Search for the cell housing the specified text and yield its (X, Y) center coordinate. 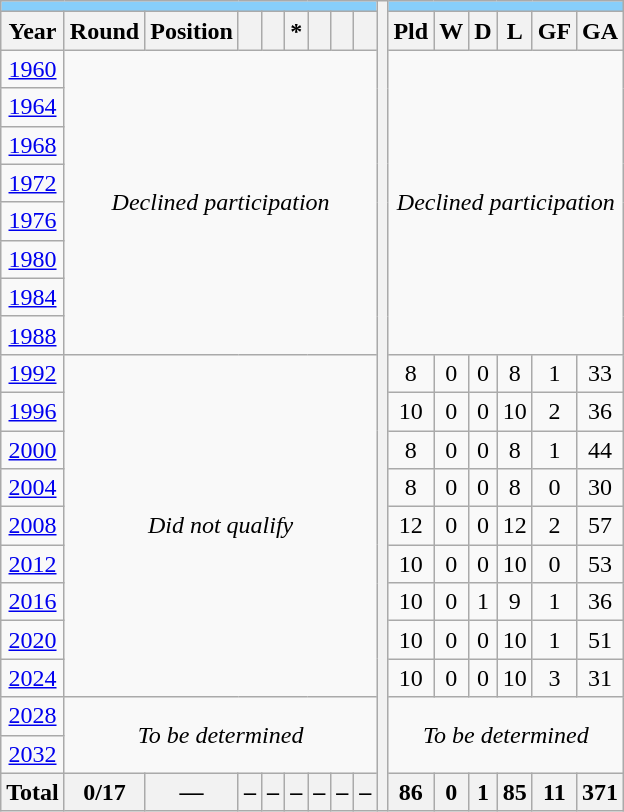
Pld (411, 31)
0/17 (104, 792)
1964 (33, 107)
GA (600, 31)
44 (600, 449)
L (514, 31)
2032 (33, 754)
1984 (33, 297)
1972 (33, 183)
371 (600, 792)
1968 (33, 145)
W (452, 31)
51 (600, 640)
53 (600, 564)
1988 (33, 335)
2012 (33, 564)
2004 (33, 488)
* (296, 31)
Position (192, 31)
— (192, 792)
9 (514, 602)
3 (554, 678)
30 (600, 488)
Round (104, 31)
1980 (33, 259)
2020 (33, 640)
1960 (33, 69)
31 (600, 678)
Year (33, 31)
1976 (33, 221)
2000 (33, 449)
33 (600, 373)
2028 (33, 716)
85 (514, 792)
57 (600, 526)
2008 (33, 526)
GF (554, 31)
1996 (33, 411)
D (483, 31)
2024 (33, 678)
86 (411, 792)
2016 (33, 602)
Did not qualify (220, 526)
11 (554, 792)
Total (33, 792)
1992 (33, 373)
